For the text-containing cell, return its midpoint in [x, y] coordinate format. 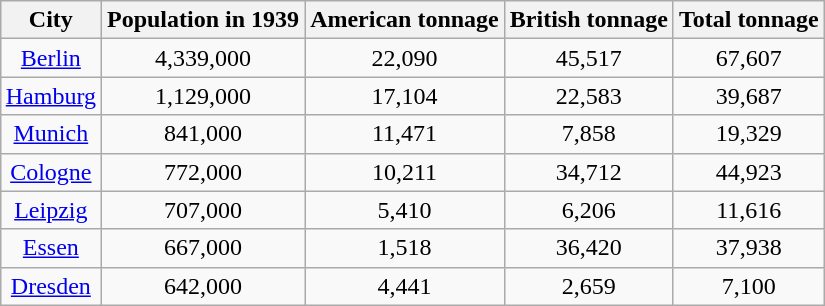
772,000 [202, 172]
67,607 [748, 58]
Leipzig [50, 210]
4,441 [405, 286]
34,712 [588, 172]
10,211 [405, 172]
667,000 [202, 248]
Dresden [50, 286]
Hamburg [50, 96]
City [50, 20]
36,420 [588, 248]
39,687 [748, 96]
642,000 [202, 286]
11,616 [748, 210]
Berlin [50, 58]
19,329 [748, 134]
1,518 [405, 248]
Munich [50, 134]
11,471 [405, 134]
22,090 [405, 58]
17,104 [405, 96]
707,000 [202, 210]
British tonnage [588, 20]
American tonnage [405, 20]
Population in 1939 [202, 20]
2,659 [588, 286]
1,129,000 [202, 96]
44,923 [748, 172]
22,583 [588, 96]
4,339,000 [202, 58]
841,000 [202, 134]
7,100 [748, 286]
Essen [50, 248]
Cologne [50, 172]
Total tonnage [748, 20]
7,858 [588, 134]
6,206 [588, 210]
5,410 [405, 210]
37,938 [748, 248]
45,517 [588, 58]
